Search for the cell housing the specified text and yield its [X, Y] center coordinate. 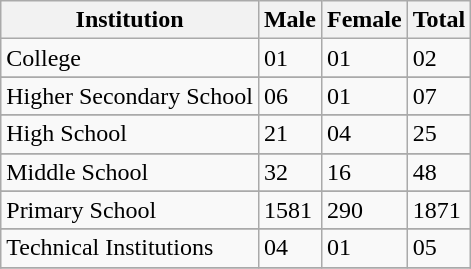
Higher Secondary School [130, 96]
1871 [439, 210]
32 [290, 172]
Technical Institutions [130, 248]
05 [439, 248]
College [130, 58]
Total [439, 20]
290 [364, 210]
Institution [130, 20]
1581 [290, 210]
25 [439, 134]
48 [439, 172]
Female [364, 20]
16 [364, 172]
High School [130, 134]
Primary School [130, 210]
Middle School [130, 172]
21 [290, 134]
Male [290, 20]
06 [290, 96]
02 [439, 58]
07 [439, 96]
